Identify which cell holds the provided text, then report its (x, y) central coordinate. 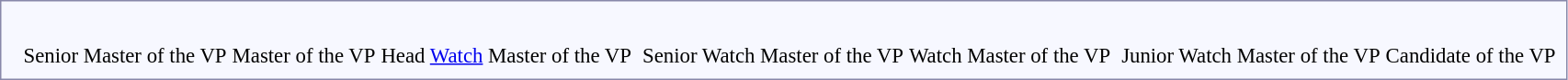
Candidate of the VP (1471, 42)
Junior Watch Master of the VP (1251, 42)
Watch Master of the VP (1009, 42)
Senior Master of the VP (125, 42)
Head Watch Master of the VP (506, 42)
Senior Watch Master of the VP (774, 42)
Master of the VP (303, 42)
